From the cell containing the given text, extract its center point as [x, y] coordinate. 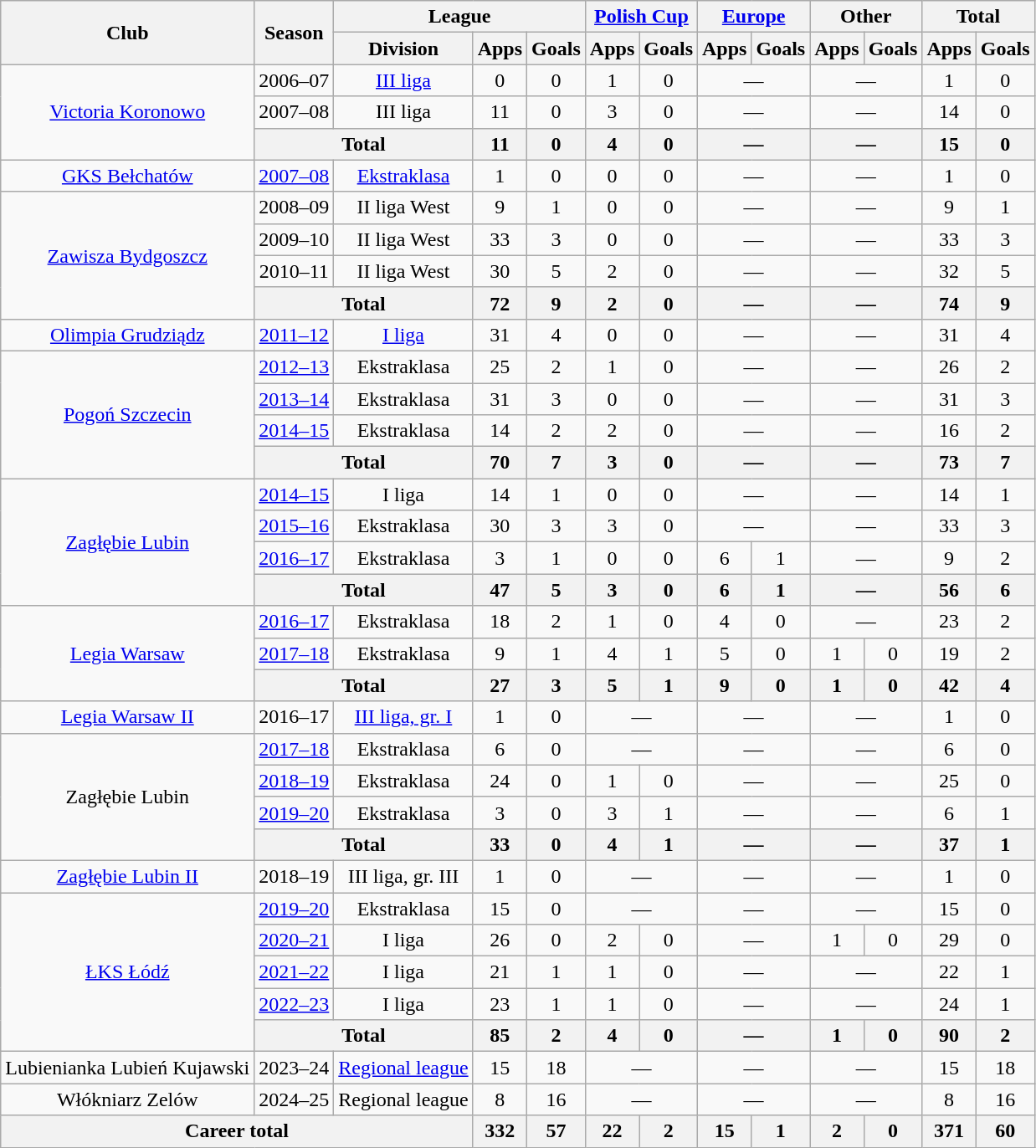
47 [500, 590]
GKS Bełchatów [127, 176]
Polish Cup [641, 17]
Zagłębie Lubin II [127, 876]
72 [500, 303]
2009–10 [295, 239]
2006–07 [295, 80]
29 [949, 940]
Legia Warsaw II [127, 717]
III liga, gr. I [403, 717]
32 [949, 271]
2013–14 [295, 399]
Pogoń Szczecin [127, 414]
2012–13 [295, 366]
332 [500, 1131]
III liga, gr. III [403, 876]
37 [949, 844]
ŁKS Łódź [127, 971]
74 [949, 303]
Legia Warsaw [127, 653]
27 [500, 685]
42 [949, 685]
Lubienianka Lubień Kujawski [127, 1068]
90 [949, 1036]
19 [949, 653]
Zawisza Bydgoszcz [127, 255]
Victoria Koronowo [127, 112]
2021–22 [295, 972]
League [460, 17]
2010–11 [295, 271]
21 [500, 972]
70 [500, 463]
Europe [754, 17]
Season [295, 33]
2023–24 [295, 1068]
60 [1005, 1131]
73 [949, 463]
57 [556, 1131]
2022–23 [295, 1004]
85 [500, 1036]
2011–12 [295, 335]
Olimpia Grudziądz [127, 335]
2024–25 [295, 1099]
2008–09 [295, 208]
Career total [237, 1131]
56 [949, 590]
Division [403, 49]
2015–16 [295, 526]
Włókniarz Zelów [127, 1099]
Other [866, 17]
2020–21 [295, 940]
Club [127, 33]
371 [949, 1131]
